Output the [X, Y] coordinate of the center of the cell containing the given text.  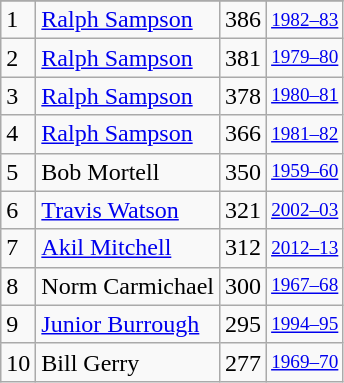
350 [242, 172]
386 [242, 20]
7 [18, 248]
3 [18, 96]
Bob Mortell [128, 172]
Travis Watson [128, 210]
366 [242, 134]
1967–68 [305, 286]
Junior Burrough [128, 324]
381 [242, 58]
312 [242, 248]
321 [242, 210]
300 [242, 286]
2002–03 [305, 210]
295 [242, 324]
2 [18, 58]
10 [18, 362]
Norm Carmichael [128, 286]
Bill Gerry [128, 362]
5 [18, 172]
378 [242, 96]
1980–81 [305, 96]
277 [242, 362]
Akil Mitchell [128, 248]
6 [18, 210]
9 [18, 324]
1994–95 [305, 324]
1981–82 [305, 134]
1979–80 [305, 58]
1 [18, 20]
2012–13 [305, 248]
4 [18, 134]
1982–83 [305, 20]
1959–60 [305, 172]
1969–70 [305, 362]
8 [18, 286]
